Search for the cell housing the specified text and yield its [x, y] center coordinate. 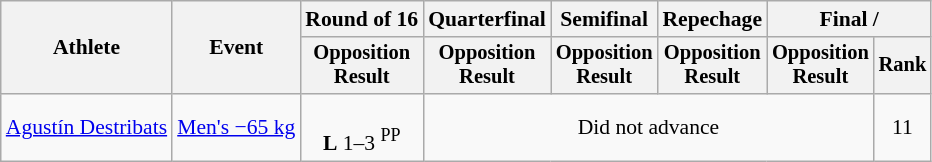
Final / [849, 19]
Event [236, 48]
Repechage [712, 19]
Agustín Destribats [86, 128]
11 [903, 128]
Rank [903, 66]
Men's −65 kg [236, 128]
Semifinal [604, 19]
L 1–3 PP [362, 128]
Athlete [86, 48]
Quarterfinal [487, 19]
Did not advance [648, 128]
Round of 16 [362, 19]
